Capture the cell that displays the provided text and extract its (x, y) central coordinate. 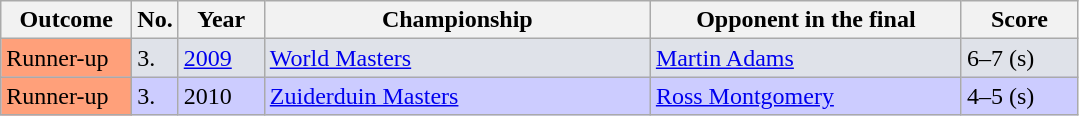
World Masters (457, 58)
Score (1019, 20)
Outcome (66, 20)
Year (221, 20)
Ross Montgomery (806, 96)
Zuiderduin Masters (457, 96)
No. (155, 20)
2009 (221, 58)
Martin Adams (806, 58)
Opponent in the final (806, 20)
6–7 (s) (1019, 58)
2010 (221, 96)
Championship (457, 20)
4–5 (s) (1019, 96)
